Determine the [x, y] coordinate at the center of the cell enclosing the given text.  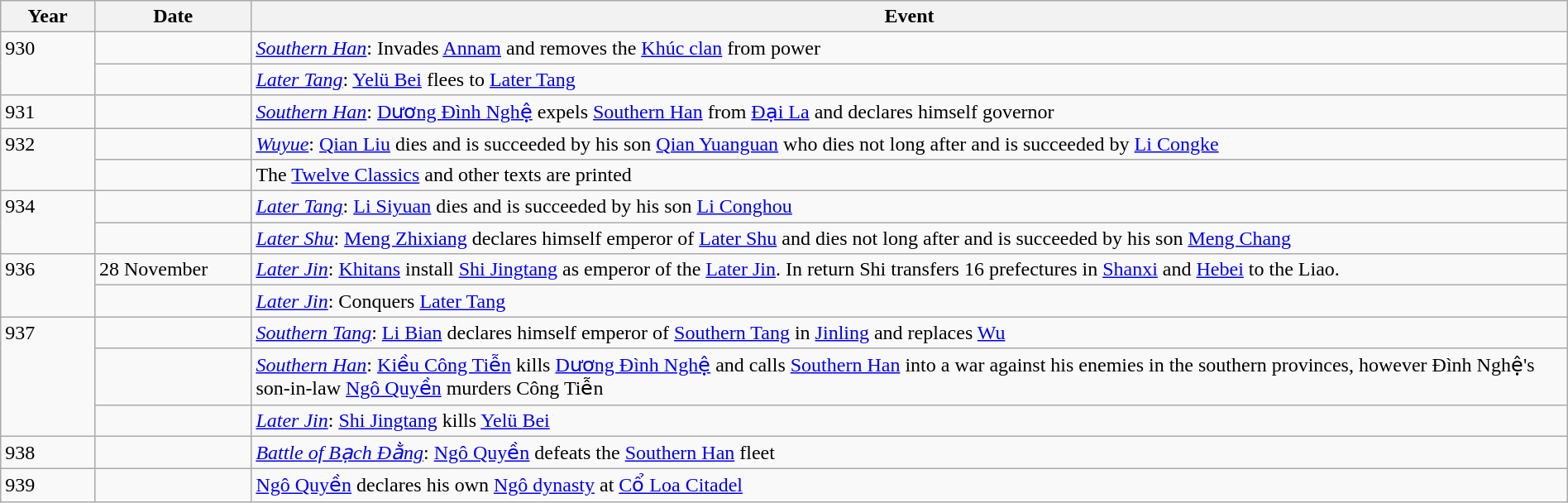
Southern Han: Dương Đình Nghệ expels Southern Han from Đại La and declares himself governor [910, 112]
28 November [172, 270]
The Twelve Classics and other texts are printed [910, 175]
Later Jin: Khitans install Shi Jingtang as emperor of the Later Jin. In return Shi transfers 16 prefectures in Shanxi and Hebei to the Liao. [910, 270]
Year [48, 17]
930 [48, 64]
Later Jin: Shi Jingtang kills Yelü Bei [910, 420]
Southern Tang: Li Bian declares himself emperor of Southern Tang in Jinling and replaces Wu [910, 333]
936 [48, 285]
Later Tang: Li Siyuan dies and is succeeded by his son Li Conghou [910, 207]
Event [910, 17]
Date [172, 17]
931 [48, 112]
932 [48, 159]
939 [48, 486]
Battle of Bạch Đằng: Ngô Quyền defeats the Southern Han fleet [910, 453]
Later Shu: Meng Zhixiang declares himself emperor of Later Shu and dies not long after and is succeeded by his son Meng Chang [910, 238]
Wuyue: Qian Liu dies and is succeeded by his son Qian Yuanguan who dies not long after and is succeeded by Li Congke [910, 143]
Later Jin: Conquers Later Tang [910, 301]
Southern Han: Invades Annam and removes the Khúc clan from power [910, 48]
937 [48, 376]
934 [48, 223]
Ngô Quyền declares his own Ngô dynasty at Cổ Loa Citadel [910, 486]
938 [48, 453]
Later Tang: Yelü Bei flees to Later Tang [910, 79]
